From the cell containing the given text, extract its center point as (x, y) coordinate. 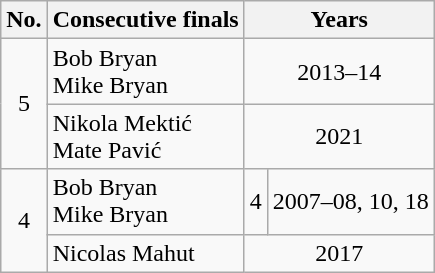
Nicolas Mahut (146, 253)
No. (24, 20)
Years (339, 20)
Consecutive finals (146, 20)
Nikola Mektić Mate Pavić (146, 136)
2013–14 (339, 72)
2017 (339, 253)
2021 (339, 136)
2007–08, 10, 18 (350, 202)
5 (24, 104)
